Determine the [x, y] coordinate at the center of the cell enclosing the given text.  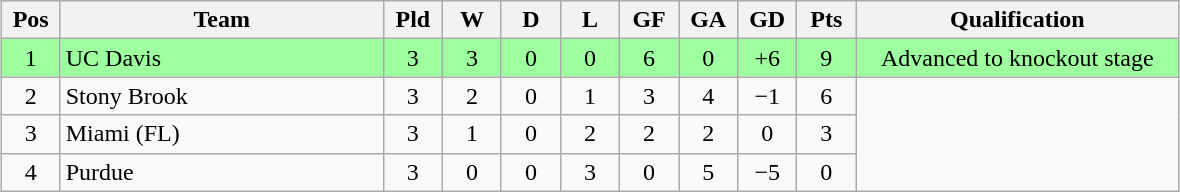
UC Davis [222, 58]
Pts [826, 20]
GA [708, 20]
Qualification [1018, 20]
Miami (FL) [222, 134]
Pos [30, 20]
Stony Brook [222, 96]
GF [650, 20]
−1 [768, 96]
D [530, 20]
Pld [412, 20]
Advanced to knockout stage [1018, 58]
W [472, 20]
L [590, 20]
5 [708, 172]
Purdue [222, 172]
GD [768, 20]
−5 [768, 172]
9 [826, 58]
+6 [768, 58]
Team [222, 20]
